For the text-containing cell, return its midpoint in [x, y] coordinate format. 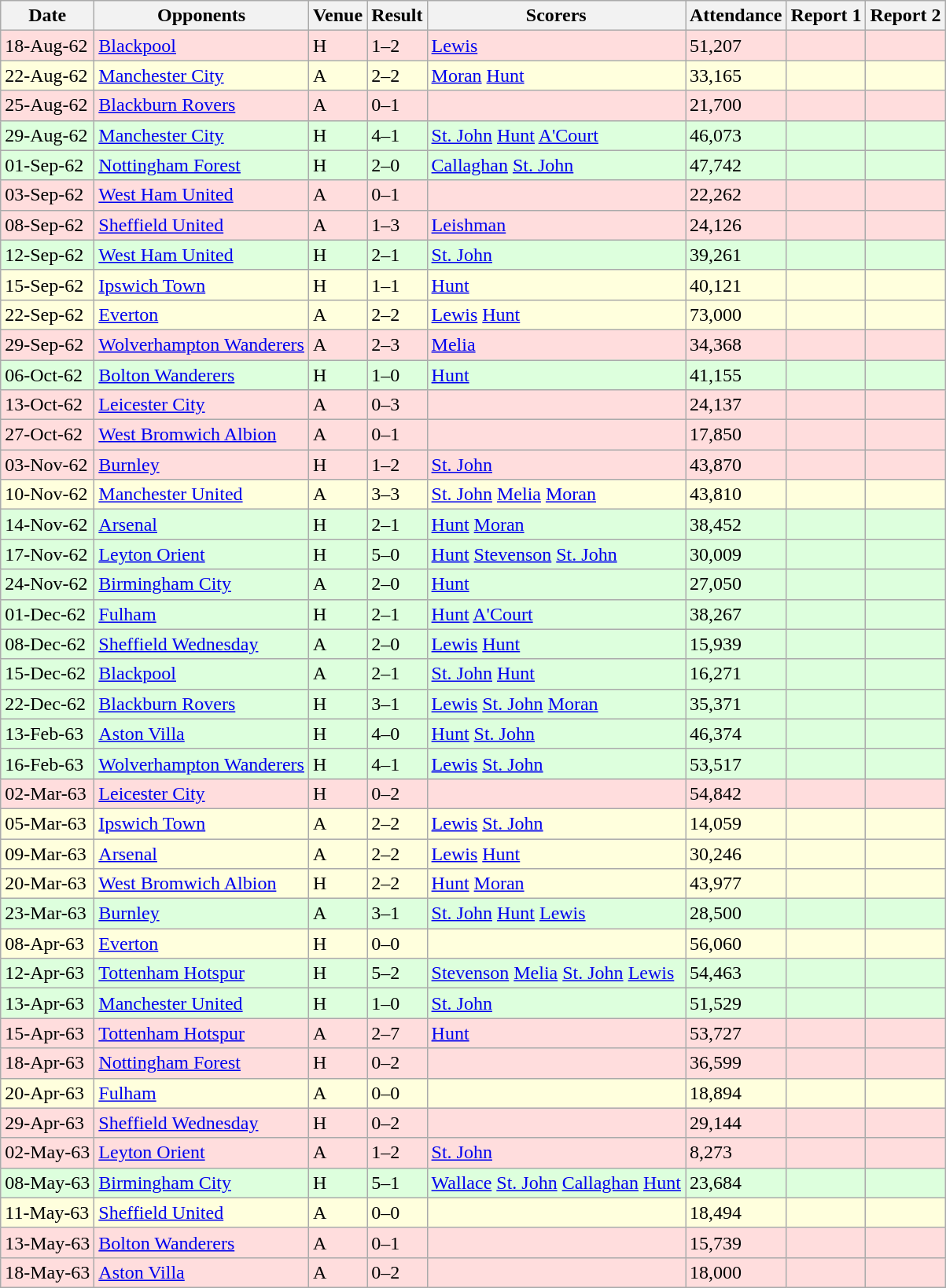
3–3 [397, 495]
29-Aug-62 [47, 135]
14,059 [736, 823]
Hunt Stevenson St. John [556, 554]
03-Nov-62 [47, 465]
51,207 [736, 46]
15-Apr-63 [47, 1033]
18,494 [736, 1213]
18,894 [736, 1093]
38,452 [736, 524]
03-Sep-62 [47, 195]
Hunt A'Court [556, 614]
17,850 [736, 435]
27,050 [736, 584]
18-Apr-63 [47, 1063]
Callaghan St. John [556, 165]
13-Feb-63 [47, 734]
08-Sep-62 [47, 225]
2–7 [397, 1033]
5–1 [397, 1183]
Hunt St. John [556, 734]
56,060 [736, 944]
Result [397, 16]
Lewis [556, 46]
17-Nov-62 [47, 554]
02-Mar-63 [47, 793]
34,368 [736, 344]
8,273 [736, 1153]
18,000 [736, 1272]
54,842 [736, 793]
22-Aug-62 [47, 75]
36,599 [736, 1063]
41,155 [736, 375]
53,727 [736, 1033]
14-Nov-62 [47, 524]
08-Apr-63 [47, 944]
2–3 [397, 344]
54,463 [736, 973]
Lewis St. John Moran [556, 704]
St. John Melia Moran [556, 495]
20-Mar-63 [47, 884]
01-Sep-62 [47, 165]
4–0 [397, 734]
21,700 [736, 105]
Attendance [736, 16]
5–2 [397, 973]
27-Oct-62 [47, 435]
15-Dec-62 [47, 674]
29-Apr-63 [47, 1123]
Moran Hunt [556, 75]
12-Sep-62 [47, 255]
38,267 [736, 614]
73,000 [736, 315]
13-Oct-62 [47, 405]
02-May-63 [47, 1153]
22-Sep-62 [47, 315]
22-Dec-62 [47, 704]
15,939 [736, 644]
51,529 [736, 1003]
30,009 [736, 554]
23-Mar-63 [47, 914]
13-Apr-63 [47, 1003]
Wallace St. John Callaghan Hunt [556, 1183]
33,165 [736, 75]
5–0 [397, 554]
12-Apr-63 [47, 973]
11-May-63 [47, 1213]
40,121 [736, 285]
18-Aug-62 [47, 46]
30,246 [736, 853]
18-May-63 [47, 1272]
St. John Hunt A'Court [556, 135]
46,073 [736, 135]
Leishman [556, 225]
16,271 [736, 674]
15-Sep-62 [47, 285]
28,500 [736, 914]
08-May-63 [47, 1183]
25-Aug-62 [47, 105]
Report 2 [906, 16]
0–3 [397, 405]
23,684 [736, 1183]
1–1 [397, 285]
Scorers [556, 16]
24-Nov-62 [47, 584]
47,742 [736, 165]
16-Feb-63 [47, 764]
39,261 [736, 255]
13-May-63 [47, 1242]
09-Mar-63 [47, 853]
20-Apr-63 [47, 1093]
53,517 [736, 764]
08-Dec-62 [47, 644]
1–3 [397, 225]
Venue [337, 16]
24,126 [736, 225]
Report 1 [826, 16]
46,374 [736, 734]
06-Oct-62 [47, 375]
Melia [556, 344]
05-Mar-63 [47, 823]
24,137 [736, 405]
22,262 [736, 195]
35,371 [736, 704]
15,739 [736, 1242]
43,810 [736, 495]
43,977 [736, 884]
43,870 [736, 465]
29,144 [736, 1123]
29-Sep-62 [47, 344]
Stevenson Melia St. John Lewis [556, 973]
Date [47, 16]
01-Dec-62 [47, 614]
10-Nov-62 [47, 495]
St. John Hunt Lewis [556, 914]
St. John Hunt [556, 674]
Opponents [201, 16]
